Return [X, Y] of the center of cell containing provided text 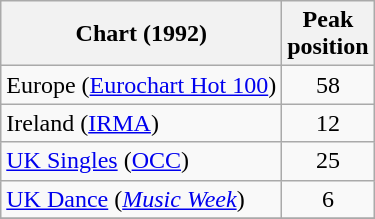
6 [328, 199]
UK Singles (OCC) [142, 161]
12 [328, 123]
58 [328, 85]
Ireland (IRMA) [142, 123]
UK Dance (Music Week) [142, 199]
Peakposition [328, 34]
25 [328, 161]
Chart (1992) [142, 34]
Europe (Eurochart Hot 100) [142, 85]
